Provide the [x, y] coordinate of the cell's center where the given text is located.  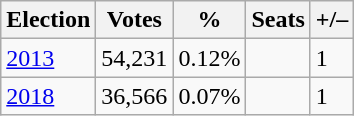
Votes [134, 20]
% [210, 20]
0.12% [210, 58]
2013 [48, 58]
Election [48, 20]
+/– [332, 20]
Seats [278, 20]
0.07% [210, 96]
2018 [48, 96]
54,231 [134, 58]
36,566 [134, 96]
